Identify which cell holds the provided text, then report its [X, Y] central coordinate. 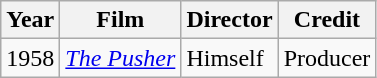
Year [30, 20]
The Pusher [120, 58]
1958 [30, 58]
Credit [327, 20]
Himself [230, 58]
Director [230, 20]
Producer [327, 58]
Film [120, 20]
